Locate the cell with the specified text and output its [x, y] center coordinate. 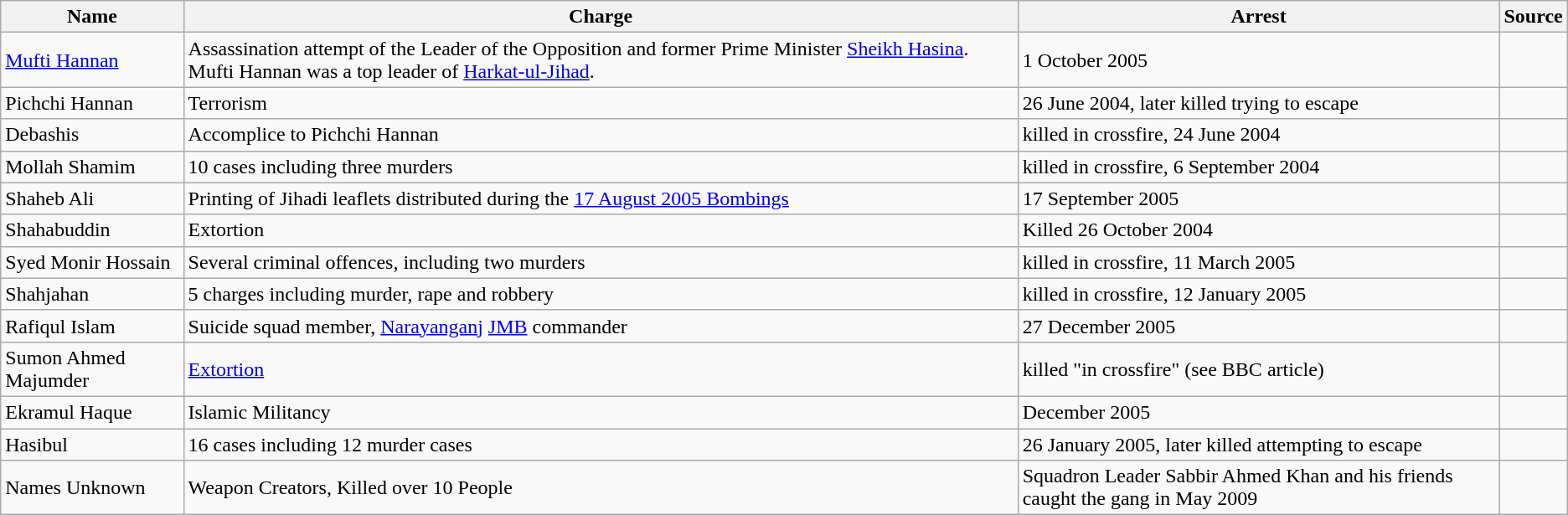
26 January 2005, later killed attempting to escape [1258, 445]
Source [1533, 17]
Killed 26 October 2004 [1258, 230]
Pichchi Hannan [92, 103]
Mollah Shamim [92, 167]
Suicide squad member, Narayanganj JMB commander [601, 326]
Mufti Hannan [92, 60]
Shahabuddin [92, 230]
Squadron Leader Sabbir Ahmed Khan and his friends caught the gang in May 2009 [1258, 487]
December 2005 [1258, 412]
1 October 2005 [1258, 60]
5 charges including murder, rape and robbery [601, 294]
Islamic Militancy [601, 412]
Assassination attempt of the Leader of the Opposition and former Prime Minister Sheikh Hasina. Mufti Hannan was a top leader of Harkat-ul-Jihad. [601, 60]
Syed Monir Hossain [92, 262]
Names Unknown [92, 487]
killed in crossfire, 24 June 2004 [1258, 135]
Several criminal offences, including two murders [601, 262]
Sumon Ahmed Majumder [92, 368]
Shaheb Ali [92, 198]
Shahjahan [92, 294]
Name [92, 17]
Accomplice to Pichchi Hannan [601, 135]
26 June 2004, later killed trying to escape [1258, 103]
killed in crossfire, 11 March 2005 [1258, 262]
Terrorism [601, 103]
Ekramul Haque [92, 412]
killed in crossfire, 12 January 2005 [1258, 294]
Hasibul [92, 445]
17 September 2005 [1258, 198]
Weapon Creators, Killed over 10 People [601, 487]
Arrest [1258, 17]
Debashis [92, 135]
Rafiqul Islam [92, 326]
Printing of Jihadi leaflets distributed during the 17 August 2005 Bombings [601, 198]
16 cases including 12 murder cases [601, 445]
10 cases including three murders [601, 167]
Charge [601, 17]
killed "in crossfire" (see BBC article) [1258, 368]
27 December 2005 [1258, 326]
killed in crossfire, 6 September 2004 [1258, 167]
